For the text-containing cell, return its midpoint in (x, y) coordinate format. 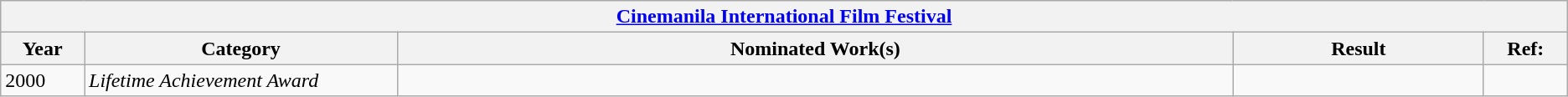
Category (240, 48)
Lifetime Achievement Award (240, 80)
Result (1359, 48)
2000 (43, 80)
Nominated Work(s) (816, 48)
Cinemanila International Film Festival (784, 17)
Year (43, 48)
Ref: (1525, 48)
